Return the (X, Y) coordinate for the center point of the cell that contains the specified text.  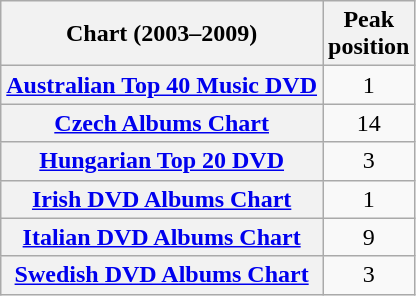
14 (369, 123)
Australian Top 40 Music DVD (162, 85)
Hungarian Top 20 DVD (162, 161)
Czech Albums Chart (162, 123)
Irish DVD Albums Chart (162, 199)
Italian DVD Albums Chart (162, 237)
Peakposition (369, 34)
9 (369, 237)
Chart (2003–2009) (162, 34)
Swedish DVD Albums Chart (162, 275)
